Find where the given text appears and provide that cell's center as (x, y) coordinate. 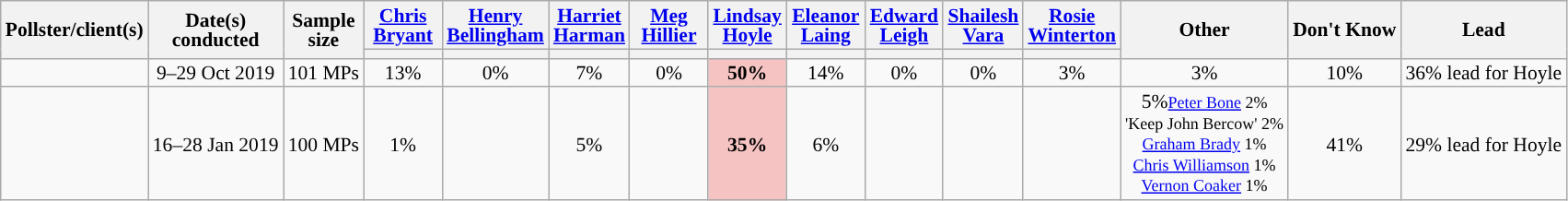
5% (589, 144)
Lead (1483, 30)
Lindsay Hoyle (748, 25)
29% lead for Hoyle (1483, 144)
41% (1344, 144)
6% (825, 144)
13% (403, 72)
Harriet Harman (589, 25)
Edward Leigh (904, 25)
10% (1344, 72)
100 MPs (324, 144)
Other (1204, 30)
35% (748, 144)
1% (403, 144)
Don't Know (1344, 30)
50% (748, 72)
Chris Bryant (403, 25)
36% lead for Hoyle (1483, 72)
Meg Hillier (668, 25)
5%Peter Bone 2%'Keep John Bercow' 2%Graham Brady 1%Chris Williamson 1% Vernon Coaker 1% (1204, 144)
Samplesize (324, 30)
16–28 Jan 2019 (215, 144)
Shailesh Vara (983, 25)
7% (589, 72)
101 MPs (324, 72)
Date(s)conducted (215, 30)
9–29 Oct 2019 (215, 72)
Pollster/client(s) (75, 30)
Henry Bellingham (495, 25)
14% (825, 72)
Eleanor Laing (825, 25)
Rosie Winterton (1072, 25)
